Find where the given text appears and provide that cell's center as [X, Y] coordinate. 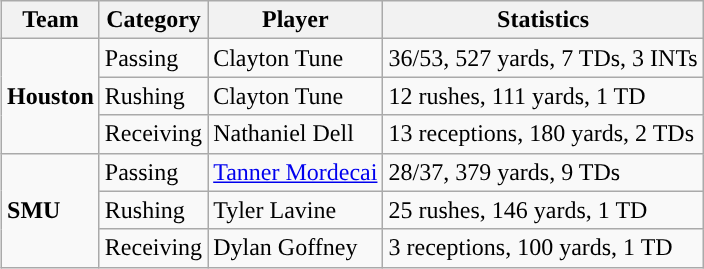
Dylan Goffney [296, 248]
Player [296, 20]
Category [153, 20]
Houston [51, 96]
12 rushes, 111 yards, 1 TD [543, 96]
36/53, 527 yards, 7 TDs, 3 INTs [543, 58]
Statistics [543, 20]
Tanner Mordecai [296, 172]
13 receptions, 180 yards, 2 TDs [543, 134]
3 receptions, 100 yards, 1 TD [543, 248]
Team [51, 20]
25 rushes, 146 yards, 1 TD [543, 210]
Tyler Lavine [296, 210]
28/37, 379 yards, 9 TDs [543, 172]
SMU [51, 210]
Nathaniel Dell [296, 134]
